Pinpoint the cell where the given text exists, returning its (X, Y) midpoint coordinate. 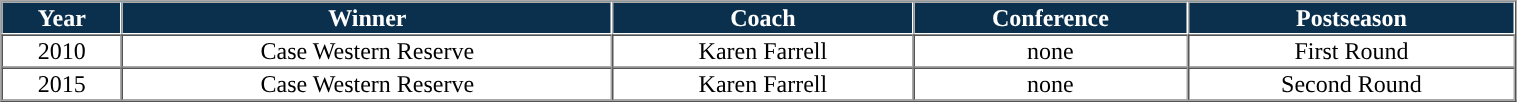
Second Round (1352, 84)
First Round (1352, 50)
Postseason (1352, 18)
2015 (62, 84)
Year (62, 18)
Conference (1050, 18)
Winner (367, 18)
Coach (764, 18)
2010 (62, 50)
